Return the [X, Y] coordinate for the center point of the cell that contains the specified text.  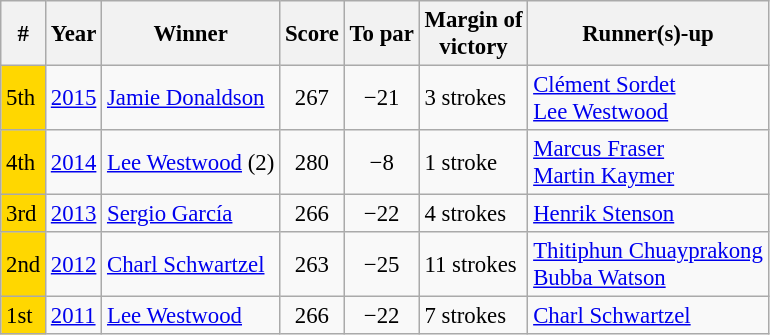
1 stroke [474, 162]
Winner [191, 34]
2nd [24, 264]
−25 [382, 264]
To par [382, 34]
Jamie Donaldson [191, 98]
4th [24, 162]
267 [312, 98]
Runner(s)-up [648, 34]
Year [74, 34]
263 [312, 264]
2015 [74, 98]
2013 [74, 214]
4 strokes [474, 214]
Thitiphun Chuayprakong Bubba Watson [648, 264]
Henrik Stenson [648, 214]
−8 [382, 162]
11 strokes [474, 264]
Score [312, 34]
−21 [382, 98]
3 strokes [474, 98]
# [24, 34]
Marcus Fraser Martin Kaymer [648, 162]
3rd [24, 214]
7 strokes [474, 316]
Lee Westwood (2) [191, 162]
Lee Westwood [191, 316]
2011 [74, 316]
Sergio García [191, 214]
2014 [74, 162]
1st [24, 316]
Clément Sordet Lee Westwood [648, 98]
5th [24, 98]
Margin ofvictory [474, 34]
2012 [74, 264]
280 [312, 162]
